Return (X, Y) of the center of cell containing provided text 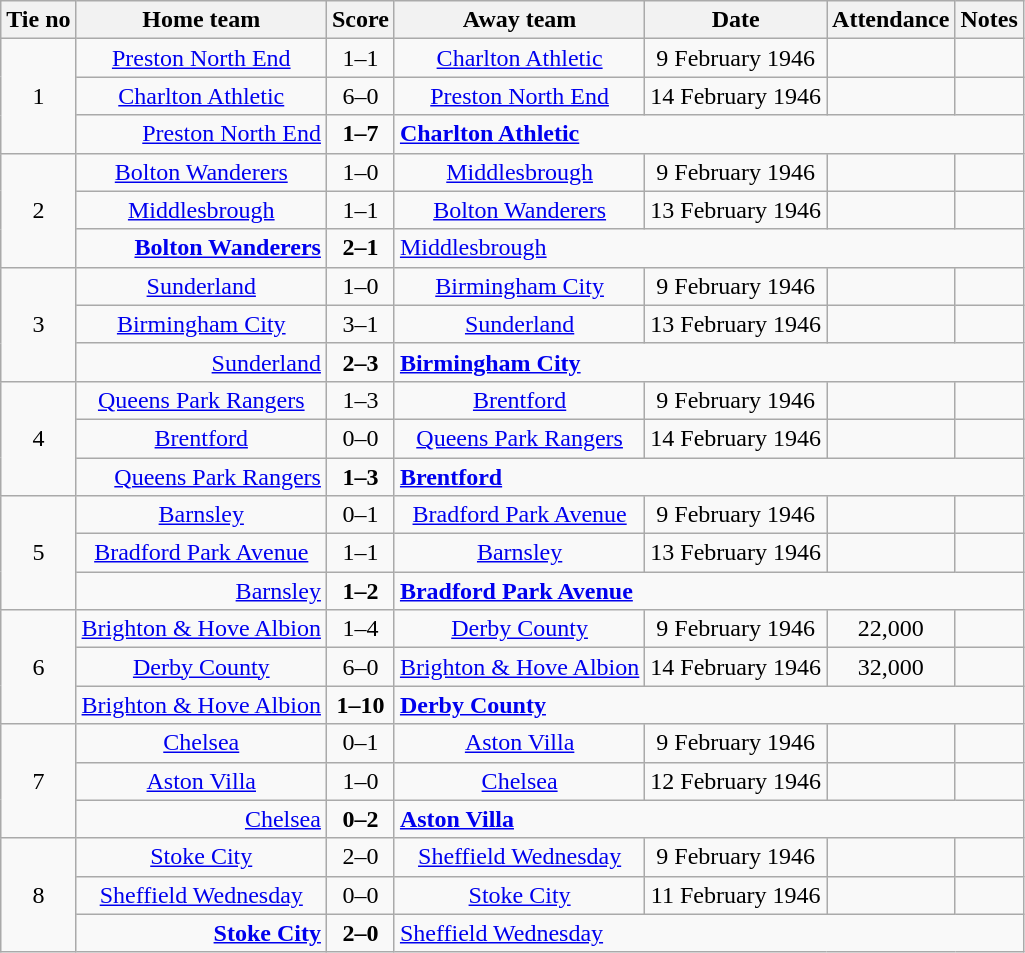
8 (38, 895)
7 (38, 781)
1 (38, 96)
Score (360, 20)
3–1 (360, 324)
1–2 (360, 591)
4 (38, 438)
1–4 (360, 629)
11 February 1946 (736, 895)
Notes (989, 20)
22,000 (891, 629)
1–10 (360, 705)
3 (38, 324)
Attendance (891, 20)
5 (38, 553)
Away team (519, 20)
Tie no (38, 20)
0–2 (360, 819)
6 (38, 667)
32,000 (891, 667)
1–7 (360, 134)
Home team (201, 20)
2–3 (360, 362)
12 February 1946 (736, 781)
2–1 (360, 248)
Date (736, 20)
2 (38, 210)
